Scan for the cell matching the given text and deliver its [x, y] coordinate at center. 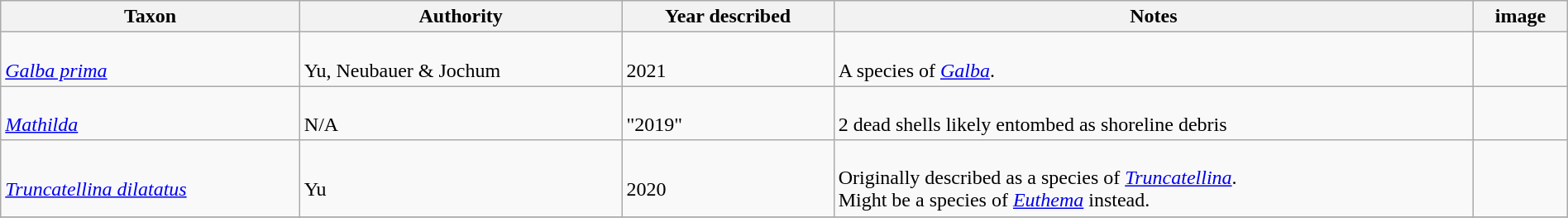
Originally described as a species of Truncatellina.Might be a species of Euthema instead. [1154, 178]
"2019" [728, 113]
Truncatellina dilatatus [151, 178]
Yu, Neubauer & Jochum [461, 60]
Notes [1154, 17]
Authority [461, 17]
image [1521, 17]
2020 [728, 178]
A species of Galba. [1154, 60]
Yu [461, 178]
2021 [728, 60]
N/A [461, 113]
Taxon [151, 17]
Year described [728, 17]
2 dead shells likely entombed as shoreline debris [1154, 113]
Galba prima [151, 60]
Mathilda [151, 113]
